From the cell containing the given text, extract its center point as [x, y] coordinate. 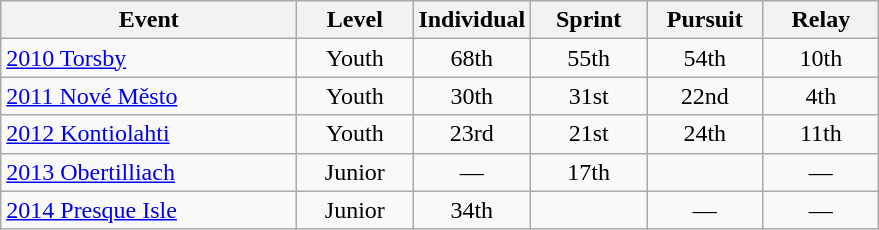
17th [589, 172]
Sprint [589, 20]
2012 Kontiolahti [149, 134]
2010 Torsby [149, 58]
54th [705, 58]
Event [149, 20]
4th [821, 96]
24th [705, 134]
68th [472, 58]
23rd [472, 134]
Pursuit [705, 20]
21st [589, 134]
2011 Nové Město [149, 96]
Relay [821, 20]
31st [589, 96]
2013 Obertilliach [149, 172]
Individual [472, 20]
2014 Presque Isle [149, 210]
11th [821, 134]
34th [472, 210]
55th [589, 58]
10th [821, 58]
22nd [705, 96]
30th [472, 96]
Level [355, 20]
